Detect which cell encompasses the target text, then output its [X, Y] center coordinate. 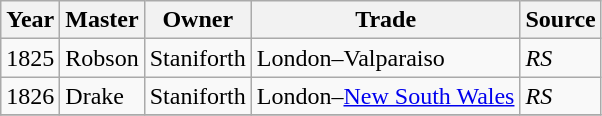
Source [560, 20]
London–Valparaiso [386, 58]
London–New South Wales [386, 96]
Drake [102, 96]
1826 [30, 96]
Year [30, 20]
Owner [198, 20]
Robson [102, 58]
Master [102, 20]
1825 [30, 58]
Trade [386, 20]
